Determine the (X, Y) coordinate at the center of the cell enclosing the given text.  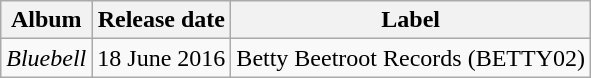
Label (411, 20)
Album (46, 20)
Release date (162, 20)
Bluebell (46, 58)
Betty Beetroot Records (BETTY02) (411, 58)
18 June 2016 (162, 58)
